Locate the cell with the specified text and output its [X, Y] center coordinate. 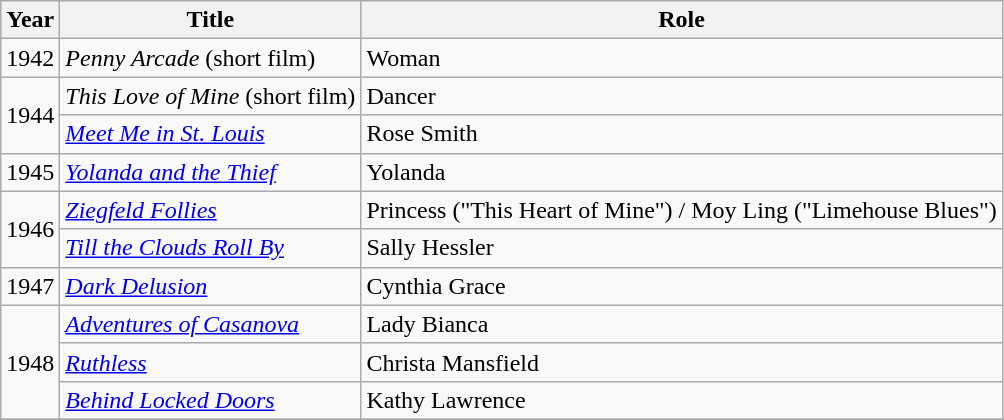
Dark Delusion [210, 286]
Yolanda [682, 172]
Rose Smith [682, 134]
Cynthia Grace [682, 286]
1942 [30, 58]
Meet Me in St. Louis [210, 134]
1948 [30, 362]
Lady Bianca [682, 324]
This Love of Mine (short film) [210, 96]
Year [30, 20]
Woman [682, 58]
Kathy Lawrence [682, 400]
Sally Hessler [682, 248]
Role [682, 20]
Christa Mansfield [682, 362]
Penny Arcade (short film) [210, 58]
Title [210, 20]
1944 [30, 115]
1946 [30, 229]
Till the Clouds Roll By [210, 248]
Yolanda and the Thief [210, 172]
1945 [30, 172]
Dancer [682, 96]
Ruthless [210, 362]
Princess ("This Heart of Mine") / Moy Ling ("Limehouse Blues") [682, 210]
Behind Locked Doors [210, 400]
1947 [30, 286]
Adventures of Casanova [210, 324]
Ziegfeld Follies [210, 210]
